Output the (x, y) coordinate of the center of the cell containing the given text.  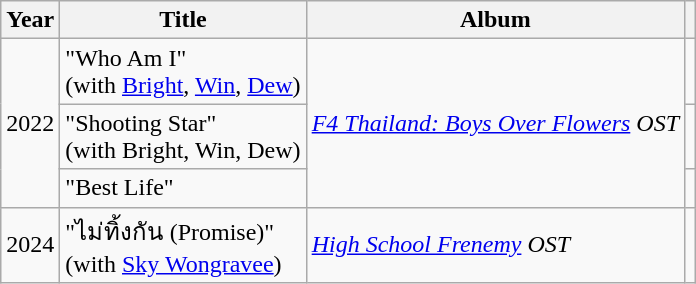
Album (495, 20)
"Best Life" (183, 188)
2024 (30, 245)
Title (183, 20)
High School Frenemy OST (495, 245)
"Shooting Star"(with Bright, Win, Dew) (183, 136)
2022 (30, 123)
Year (30, 20)
"ไม่ทิ้งกัน (Promise)"(with Sky Wongravee) (183, 245)
F4 Thailand: Boys Over Flowers OST (495, 123)
"Who Am I"(with Bright, Win, Dew) (183, 72)
